Provide the [x, y] coordinate of the cell's center where the given text is located.  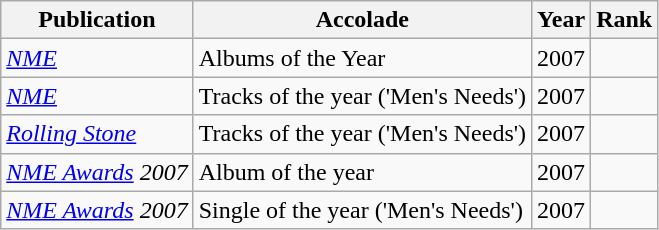
Publication [97, 20]
Year [562, 20]
Rank [624, 20]
Albums of the Year [362, 58]
Single of the year ('Men's Needs') [362, 210]
Album of the year [362, 172]
Rolling Stone [97, 134]
Accolade [362, 20]
